Output the [X, Y] coordinate of the center of the cell containing the given text.  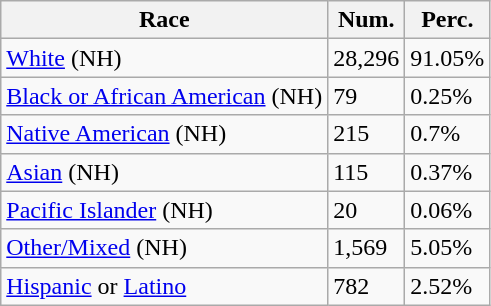
Hispanic or Latino [164, 286]
White (NH) [164, 58]
0.37% [448, 172]
0.25% [448, 96]
79 [366, 96]
115 [366, 172]
Pacific Islander (NH) [164, 210]
20 [366, 210]
Perc. [448, 20]
28,296 [366, 58]
Other/Mixed (NH) [164, 248]
Race [164, 20]
215 [366, 134]
Num. [366, 20]
2.52% [448, 286]
91.05% [448, 58]
0.7% [448, 134]
0.06% [448, 210]
Asian (NH) [164, 172]
Black or African American (NH) [164, 96]
782 [366, 286]
1,569 [366, 248]
5.05% [448, 248]
Native American (NH) [164, 134]
